Provide the [X, Y] coordinate of the cell's center where the given text is located.  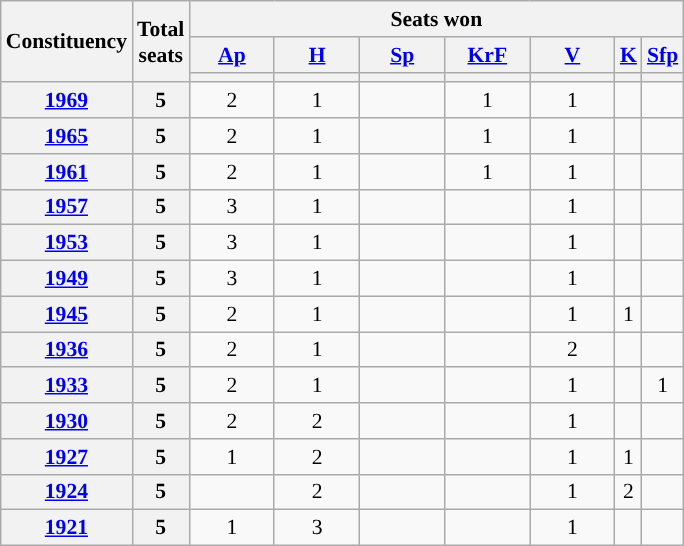
KrF [488, 55]
H [316, 55]
1949 [66, 279]
K [628, 55]
1936 [66, 350]
Ap [232, 55]
1965 [66, 136]
V [572, 55]
1930 [66, 421]
Sfp [662, 55]
1924 [66, 492]
1933 [66, 386]
1945 [66, 314]
1927 [66, 457]
1957 [66, 207]
1969 [66, 101]
Seats won [436, 19]
Sp [402, 55]
Totalseats [160, 42]
1961 [66, 172]
1953 [66, 243]
1921 [66, 528]
Constituency [66, 42]
